Extract the [X, Y] coordinate from the center of the cell holding the provided text.  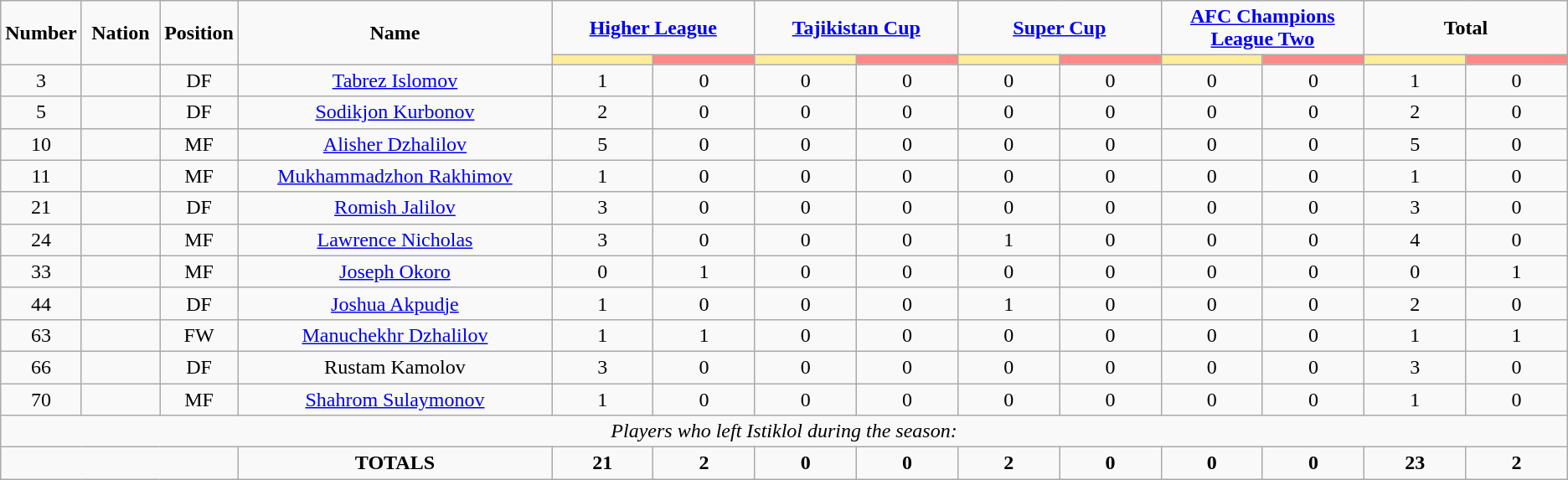
Alisher Dzhalilov [395, 144]
Higher League [653, 28]
24 [41, 240]
23 [1416, 463]
Players who left Istiklol during the season: [784, 431]
Number [41, 33]
TOTALS [395, 463]
70 [41, 400]
Lawrence Nicholas [395, 240]
10 [41, 144]
Rustam Kamolov [395, 367]
Manuchekhr Dzhalilov [395, 335]
Joseph Okoro [395, 271]
AFC Champions League Two [1263, 28]
63 [41, 335]
Mukhammadzhon Rakhimov [395, 176]
Name [395, 33]
FW [199, 335]
4 [1416, 240]
Sodikjon Kurbonov [395, 112]
Tabrez Islomov [395, 80]
66 [41, 367]
Joshua Akpudje [395, 303]
44 [41, 303]
11 [41, 176]
Shahrom Sulaymonov [395, 400]
Total [1466, 28]
Romish Jalilov [395, 208]
33 [41, 271]
Super Cup [1060, 28]
Nation [121, 33]
Position [199, 33]
Tajikistan Cup [856, 28]
